Scan for the cell matching the given text and deliver its [x, y] coordinate at center. 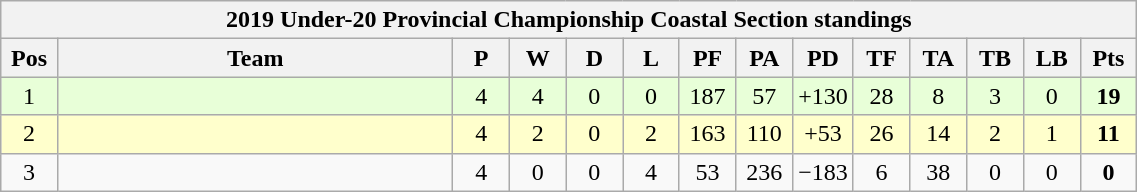
L [652, 58]
38 [938, 172]
TB [996, 58]
+53 [824, 134]
6 [882, 172]
110 [764, 134]
14 [938, 134]
TA [938, 58]
PF [708, 58]
26 [882, 134]
Pos [30, 58]
53 [708, 172]
2019 Under-20 Provincial Championship Coastal Section standings [569, 20]
+130 [824, 96]
163 [708, 134]
19 [1108, 96]
LB [1052, 58]
Pts [1108, 58]
236 [764, 172]
W [538, 58]
−183 [824, 172]
PA [764, 58]
57 [764, 96]
P [482, 58]
Team [254, 58]
PD [824, 58]
11 [1108, 134]
8 [938, 96]
TF [882, 58]
28 [882, 96]
187 [708, 96]
D [594, 58]
